Find where the given text appears and provide that cell's center as (X, Y) coordinate. 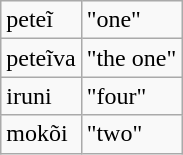
mokõi (41, 134)
"four" (132, 96)
"two" (132, 134)
peteĩ (41, 20)
peteĩva (41, 58)
"the one" (132, 58)
"one" (132, 20)
iruni (41, 96)
